For the text-containing cell, return its midpoint in (X, Y) coordinate format. 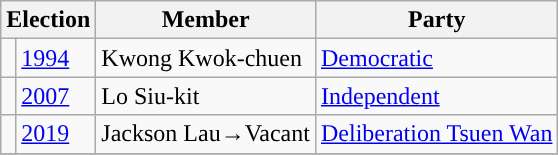
Deliberation Tsuen Wan (436, 134)
Jackson Lau→Vacant (206, 134)
Independent (436, 96)
2007 (56, 96)
Lo Siu-kit (206, 96)
Election (48, 20)
Member (206, 20)
2019 (56, 134)
Democratic (436, 58)
Party (436, 20)
1994 (56, 58)
Kwong Kwok-chuen (206, 58)
